Return [X, Y] of the center of cell containing provided text 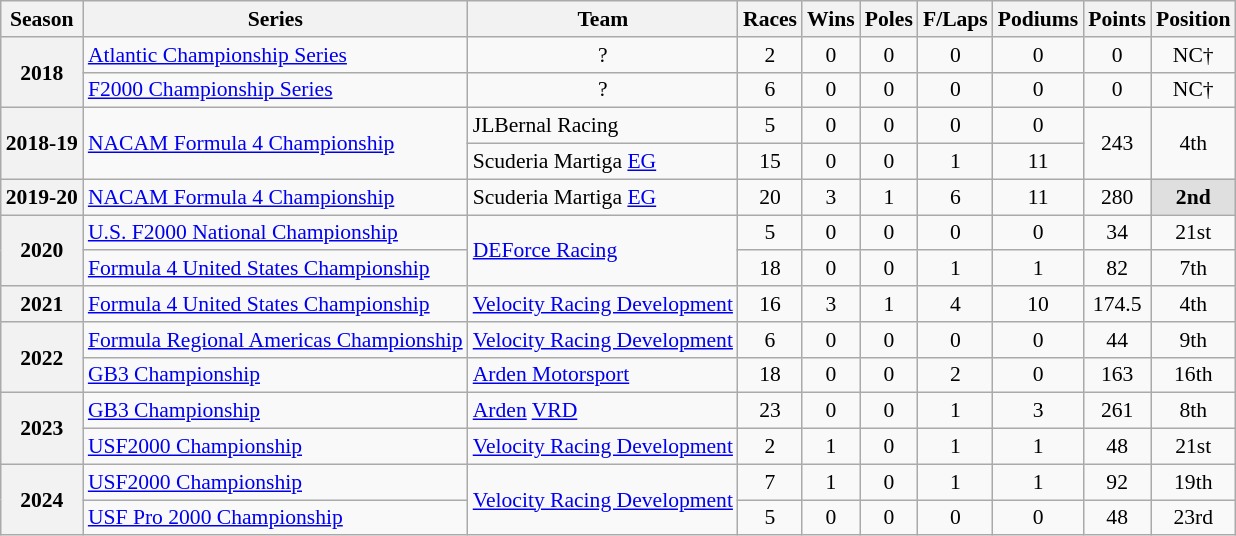
163 [1117, 375]
Position [1193, 19]
20 [770, 197]
243 [1117, 144]
2023 [42, 428]
9th [1193, 340]
Points [1117, 19]
2nd [1193, 197]
82 [1117, 269]
Races [770, 19]
Arden Motorsport [603, 375]
Season [42, 19]
2022 [42, 358]
Poles [889, 19]
2024 [42, 500]
2019-20 [42, 197]
16 [770, 304]
10 [1038, 304]
Arden VRD [603, 411]
280 [1117, 197]
261 [1117, 411]
2021 [42, 304]
Formula Regional Americas Championship [276, 340]
U.S. F2000 National Championship [276, 233]
2018-19 [42, 144]
23rd [1193, 518]
7th [1193, 269]
8th [1193, 411]
23 [770, 411]
92 [1117, 482]
16th [1193, 375]
34 [1117, 233]
44 [1117, 340]
JLBernal Racing [603, 126]
Team [603, 19]
174.5 [1117, 304]
19th [1193, 482]
15 [770, 162]
Wins [831, 19]
USF Pro 2000 Championship [276, 518]
F/Laps [956, 19]
7 [770, 482]
Atlantic Championship Series [276, 55]
2018 [42, 72]
Podiums [1038, 19]
DEForce Racing [603, 250]
F2000 Championship Series [276, 90]
Series [276, 19]
2020 [42, 250]
4 [956, 304]
